From the cell containing the given text, extract its center point as (x, y) coordinate. 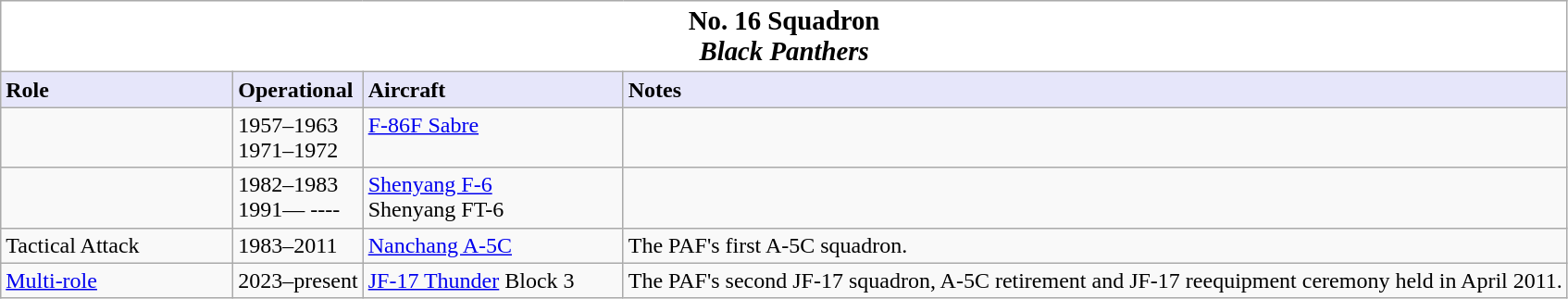
The PAF's second JF-17 squadron, A-5C retirement and JF-17 reequipment ceremony held in April 2011. (1095, 280)
Multi-role (117, 280)
1983–2011 (298, 245)
No. 16 Squadron Black Panthers (785, 37)
Role (117, 90)
Operational (298, 90)
1957–19631971–1972 (298, 137)
2023–present (298, 280)
1982–1983 1991— ---- (298, 198)
Tactical Attack (117, 245)
Aircraft (492, 90)
Shenyang F-6Shenyang FT-6 (492, 198)
JF-17 Thunder Block 3 (492, 280)
The PAF's first A-5C squadron. (1095, 245)
Nanchang A-5C (492, 245)
F-86F Sabre (492, 137)
Notes (1095, 90)
